Extract the (x, y) coordinate from the center of the cell holding the provided text.  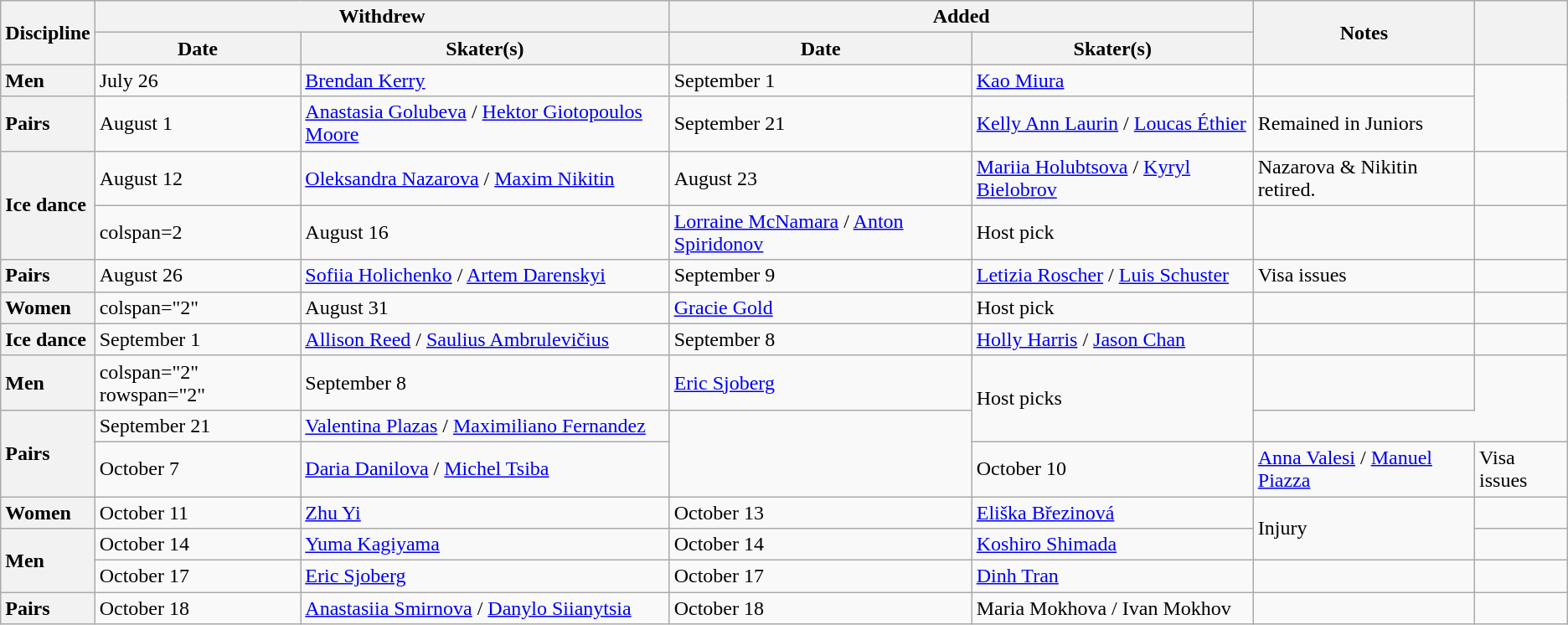
Mariia Holubtsova / Kyryl Bielobrov (1112, 178)
Allison Reed / Saulius Ambrulevičius (485, 339)
October 10 (1112, 469)
Letizia Roscher / Luis Schuster (1112, 276)
Koshiro Shimada (1112, 545)
Dinh Tran (1112, 576)
Anastasia Golubeva / Hektor Giotopoulos Moore (485, 124)
Kao Miura (1112, 80)
Anna Valesi / Manuel Piazza (1364, 469)
colspan="2" rowspan="2" (198, 382)
Added (962, 17)
Gracie Gold (821, 307)
Valentina Plazas / Maximiliano Fernandez (485, 426)
Maria Mokhova / Ivan Mokhov (1112, 608)
Holly Harris / Jason Chan (1112, 339)
Brendan Kerry (485, 80)
Nazarova & Nikitin retired. (1364, 178)
Host picks (1112, 399)
Injury (1364, 528)
August 31 (485, 307)
August 26 (198, 276)
Notes (1364, 33)
October 11 (198, 512)
Anastasiia Smirnova / Danylo Siianytsia (485, 608)
colspan=2 (198, 233)
Eliška Březinová (1112, 512)
October 13 (821, 512)
Oleksandra Nazarova / Maxim Nikitin (485, 178)
August 23 (821, 178)
July 26 (198, 80)
Sofiia Holichenko / Artem Darenskyi (485, 276)
August 1 (198, 124)
Kelly Ann Laurin / Loucas Éthier (1112, 124)
August 12 (198, 178)
October 7 (198, 469)
Remained in Juniors (1364, 124)
September 9 (821, 276)
colspan="2" (198, 307)
Discipline (48, 33)
August 16 (485, 233)
Withdrew (382, 17)
Daria Danilova / Michel Tsiba (485, 469)
Zhu Yi (485, 512)
Lorraine McNamara / Anton Spiridonov (821, 233)
Yuma Kagiyama (485, 545)
